Scan for the cell matching the given text and deliver its [x, y] coordinate at center. 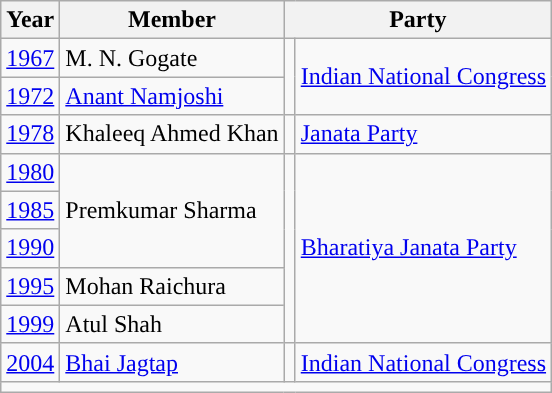
Khaleeq Ahmed Khan [172, 134]
1967 [30, 58]
Party [418, 20]
Member [172, 20]
1978 [30, 134]
Atul Shah [172, 324]
M. N. Gogate [172, 58]
Mohan Raichura [172, 286]
Year [30, 20]
1972 [30, 96]
Anant Namjoshi [172, 96]
1985 [30, 210]
1999 [30, 324]
Bharatiya Janata Party [423, 248]
1980 [30, 172]
2004 [30, 362]
1990 [30, 248]
Janata Party [423, 134]
Premkumar Sharma [172, 210]
1995 [30, 286]
Bhai Jagtap [172, 362]
